Determine the (X, Y) coordinate at the center of the cell enclosing the given text.  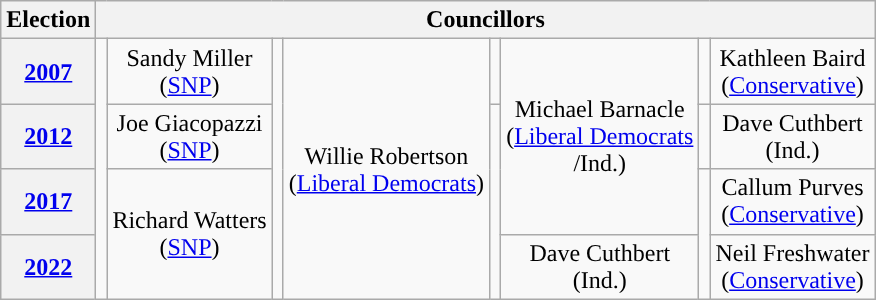
Neil Freshwater(Conservative) (792, 266)
Willie Robertson(Liberal Democrats) (386, 169)
Callum Purves(Conservative) (792, 202)
2012 (48, 136)
Joe Giacopazzi(SNP) (190, 136)
2007 (48, 72)
Sandy Miller(SNP) (190, 72)
Michael Barnacle(Liberal Democrats/Ind.) (600, 136)
Councillors (486, 20)
2017 (48, 202)
Election (48, 20)
Kathleen Baird(Conservative) (792, 72)
Richard Watters(SNP) (190, 234)
2022 (48, 266)
